Find where the given text appears and provide that cell's center as (x, y) coordinate. 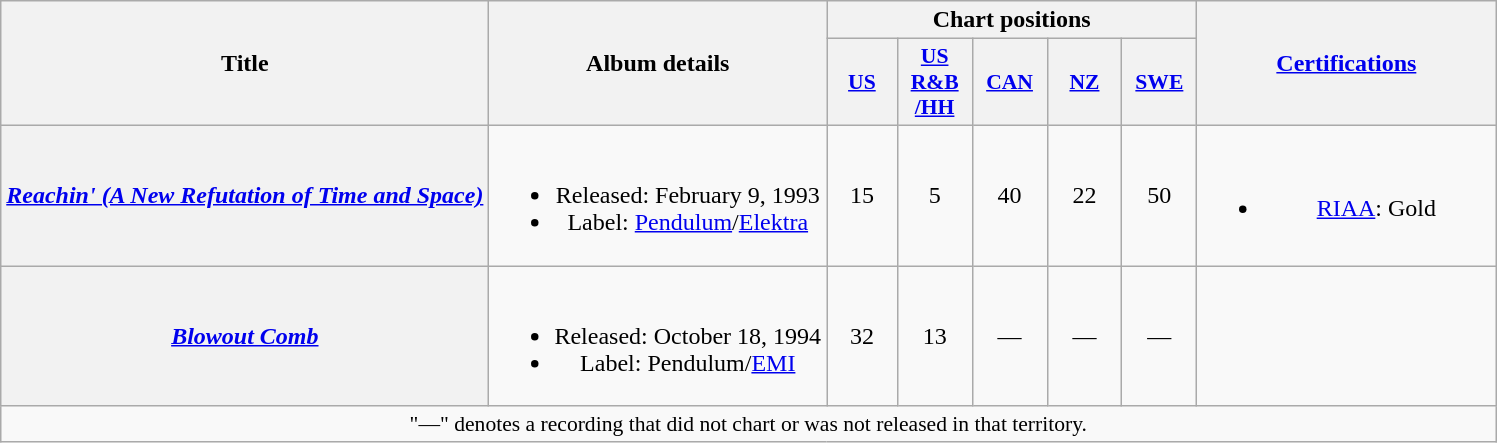
NZ (1084, 82)
Chart positions (1012, 20)
13 (934, 336)
SWE (1160, 82)
Released: February 9, 1993Label: Pendulum/Elektra (658, 195)
US (862, 82)
Title (245, 64)
"—" denotes a recording that did not chart or was not released in that territory. (748, 424)
Released: October 18, 1994Label: Pendulum/EMI (658, 336)
RIAA: Gold (1346, 195)
Blowout Comb (245, 336)
40 (1010, 195)
5 (934, 195)
15 (862, 195)
32 (862, 336)
Reachin' (A New Refutation of Time and Space) (245, 195)
Certifications (1346, 64)
50 (1160, 195)
22 (1084, 195)
Album details (658, 64)
USR&B/HH (934, 82)
CAN (1010, 82)
